Output the [x, y] coordinate of the center of the cell containing the given text.  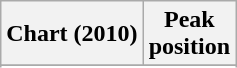
Chart (2010) [72, 34]
Peakposition [189, 34]
